Locate the cell with the specified text and output its [X, Y] center coordinate. 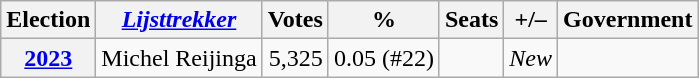
Seats [471, 20]
5,325 [295, 58]
+/– [531, 20]
Government [628, 20]
New [531, 58]
Lijsttrekker [179, 20]
0.05 (#22) [384, 58]
2023 [48, 58]
Election [48, 20]
Michel Reijinga [179, 58]
% [384, 20]
Votes [295, 20]
